Return (X, Y) of the center of cell containing provided text 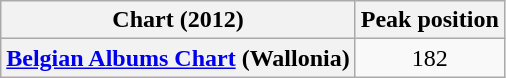
Chart (2012) (178, 20)
182 (430, 58)
Peak position (430, 20)
Belgian Albums Chart (Wallonia) (178, 58)
